Locate the cell with the specified text and output its (X, Y) center coordinate. 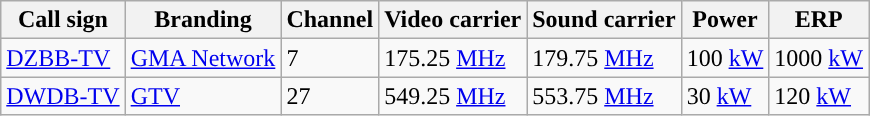
120 kW (819, 96)
Call sign (63, 20)
553.75 MHz (604, 96)
27 (330, 96)
DZBB-TV (63, 58)
DWDB-TV (63, 96)
1000 kW (819, 58)
30 kW (725, 96)
7 (330, 58)
Video carrier (453, 20)
Channel (330, 20)
Power (725, 20)
Branding (203, 20)
GMA Network (203, 58)
175.25 MHz (453, 58)
ERP (819, 20)
100 kW (725, 58)
179.75 MHz (604, 58)
549.25 MHz (453, 96)
Sound carrier (604, 20)
GTV (203, 96)
